Capture the cell that displays the provided text and extract its [x, y] central coordinate. 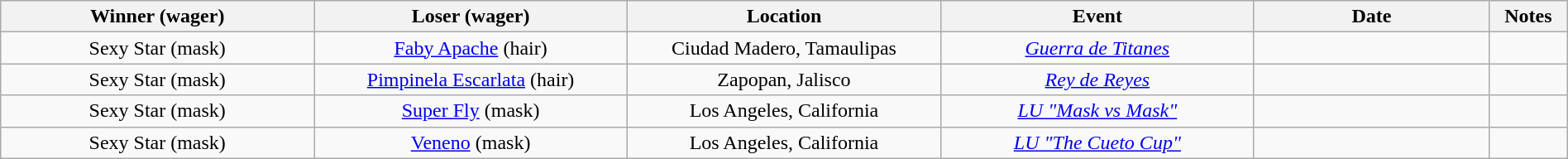
Guerra de Titanes [1097, 48]
Pimpinela Escarlata (hair) [471, 79]
Winner (wager) [157, 17]
Ciudad Madero, Tamaulipas [784, 48]
Date [1371, 17]
Location [784, 17]
Notes [1528, 17]
Zapopan, Jalisco [784, 79]
Super Fly (mask) [471, 111]
Rey de Reyes [1097, 79]
Event [1097, 17]
Veneno (mask) [471, 142]
Loser (wager) [471, 17]
Faby Apache (hair) [471, 48]
LU "The Cueto Cup" [1097, 142]
LU "Mask vs Mask" [1097, 111]
